Search for the cell housing the specified text and yield its (X, Y) center coordinate. 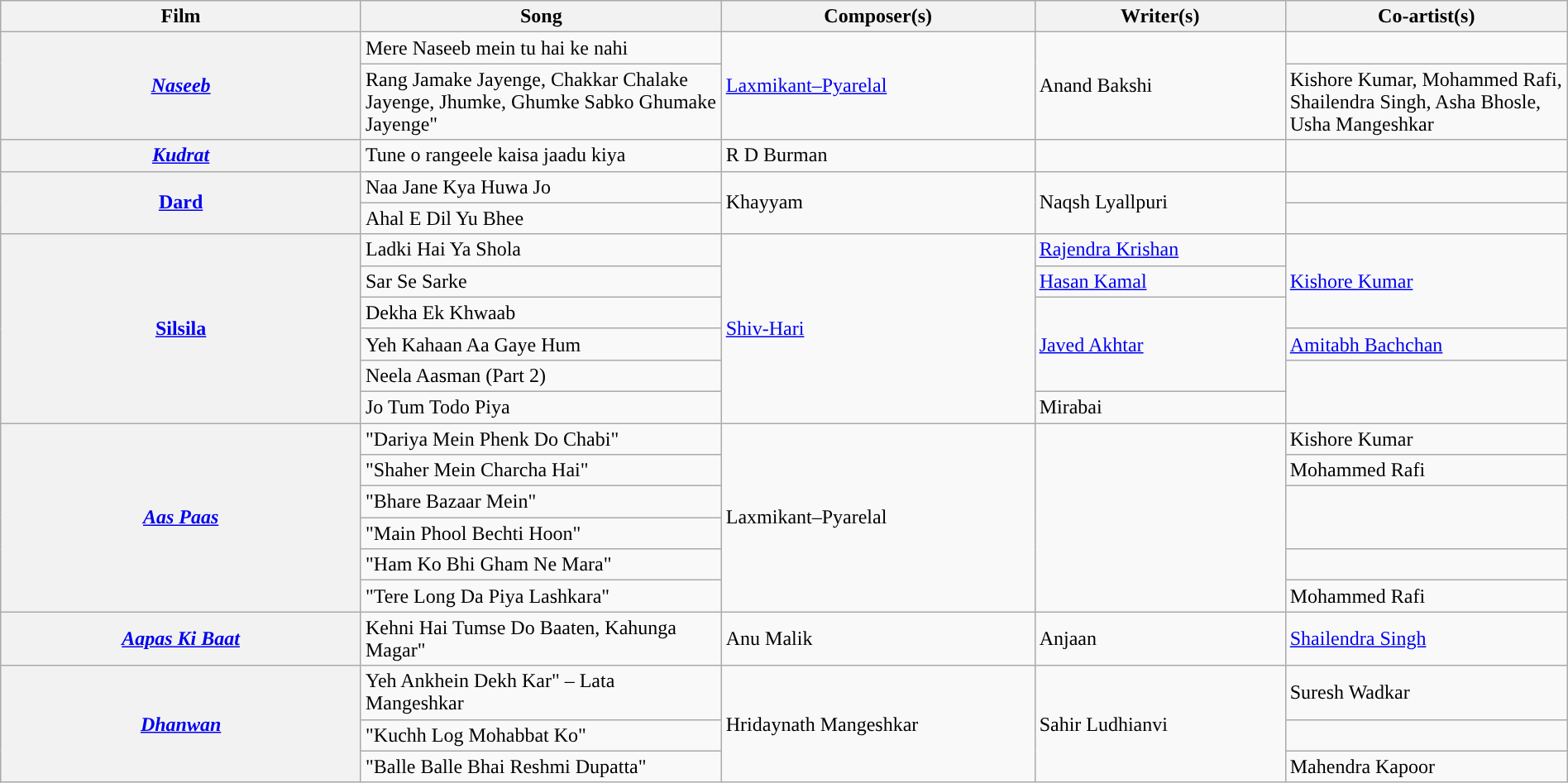
Khayyam (878, 203)
"Kuchh Log Mohabbat Ko" (541, 735)
"Bhare Bazaar Mein" (541, 502)
"Ham Ko Bhi Gham Ne Mara" (541, 565)
Naqsh Lyallpuri (1159, 203)
Anand Bakshi (1159, 86)
Ladki Hai Ya Shola (541, 250)
Sahir Ludhianvi (1159, 724)
Anu Malik (878, 638)
Kishore Kumar, Mohammed Rafi, Shailendra Singh, Asha Bhosle, Usha Mangeshkar (1426, 102)
Ahal E Dil Yu Bhee (541, 218)
Mirabai (1159, 407)
Anjaan (1159, 638)
Song (541, 17)
Yeh Kahaan Aa Gaye Hum (541, 344)
Silsila (181, 328)
"Balle Balle Bhai Reshmi Dupatta" (541, 766)
Dard (181, 203)
Shiv-Hari (878, 328)
Writer(s) (1159, 17)
Javed Akhtar (1159, 344)
"Tere Long Da Piya Lashkara" (541, 596)
Aapas Ki Baat (181, 638)
Neela Aasman (Part 2) (541, 375)
Amitabh Bachchan (1426, 344)
Naseeb (181, 86)
Shailendra Singh (1426, 638)
Naa Jane Kya Huwa Jo (541, 187)
Mere Naseeb mein tu hai ke nahi (541, 48)
Dhanwan (181, 724)
Dekha Ek Khwaab (541, 313)
Sar Se Sarke (541, 281)
Film (181, 17)
Rajendra Krishan (1159, 250)
Aas Paas (181, 518)
Rang Jamake Jayenge, Chakkar Chalake Jayenge, Jhumke, Ghumke Sabko Ghumake Jayenge" (541, 102)
Co-artist(s) (1426, 17)
R D Burman (878, 155)
Hasan Kamal (1159, 281)
Mahendra Kapoor (1426, 766)
Yeh Ankhein Dekh Kar" – Lata Mangeshkar (541, 693)
Jo Tum Todo Piya (541, 407)
Kehni Hai Tumse Do Baaten, Kahunga Magar" (541, 638)
Suresh Wadkar (1426, 693)
"Main Phool Bechti Hoon" (541, 533)
Kudrat (181, 155)
Hridaynath Mangeshkar (878, 724)
"Dariya Mein Phenk Do Chabi" (541, 439)
Tune o rangeele kaisa jaadu kiya (541, 155)
Composer(s) (878, 17)
"Shaher Mein Charcha Hai" (541, 470)
